Capture the cell that displays the provided text and extract its (X, Y) central coordinate. 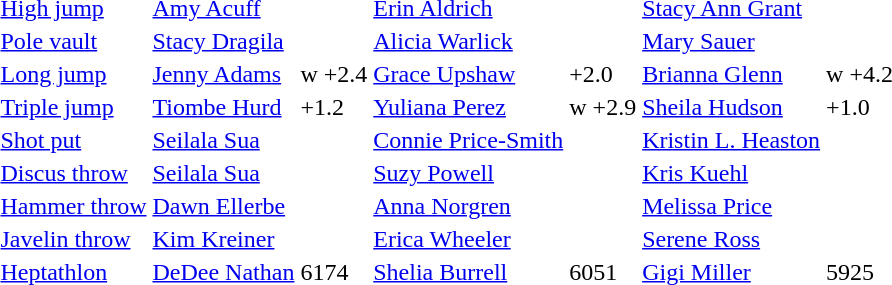
Connie Price-Smith (468, 140)
+2.0 (603, 74)
Brianna Glenn (732, 74)
Serene Ross (732, 239)
Yuliana Perez (468, 107)
Melissa Price (732, 206)
Sheila Hudson (732, 107)
Anna Norgren (468, 206)
Stacy Dragila (224, 41)
Kristin L. Heaston (732, 140)
Alicia Warlick (468, 41)
w +2.9 (603, 107)
Jenny Adams (224, 74)
+1.2 (334, 107)
w +2.4 (334, 74)
Mary Sauer (732, 41)
Kris Kuehl (732, 173)
Grace Upshaw (468, 74)
Suzy Powell (468, 173)
Kim Kreiner (224, 239)
Dawn Ellerbe (224, 206)
Tiombe Hurd (224, 107)
Erica Wheeler (468, 239)
